Determine the (x, y) coordinate at the center of the cell enclosing the given text.  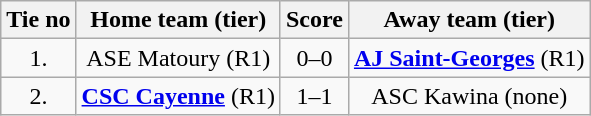
1. (38, 58)
AJ Saint-Georges (R1) (469, 58)
Tie no (38, 20)
Away team (tier) (469, 20)
1–1 (314, 96)
0–0 (314, 58)
Home team (tier) (178, 20)
2. (38, 96)
ASC Kawina (none) (469, 96)
ASE Matoury (R1) (178, 58)
CSC Cayenne (R1) (178, 96)
Score (314, 20)
